Capture the cell that displays the provided text and extract its [x, y] central coordinate. 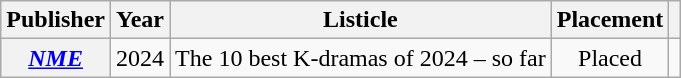
2024 [140, 58]
NME [56, 58]
Publisher [56, 20]
Listicle [361, 20]
Year [140, 20]
Placed [610, 58]
The 10 best K-dramas of 2024 – so far [361, 58]
Placement [610, 20]
